Search for the cell housing the specified text and yield its [X, Y] center coordinate. 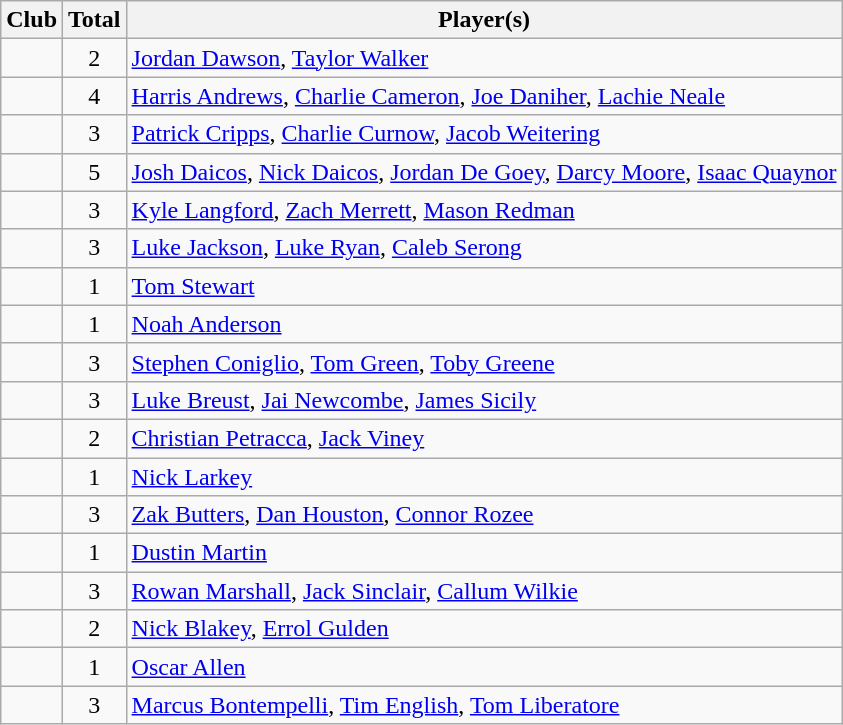
Zak Butters, Dan Houston, Connor Rozee [484, 515]
Luke Jackson, Luke Ryan, Caleb Serong [484, 248]
Christian Petracca, Jack Viney [484, 438]
Club [32, 20]
Dustin Martin [484, 553]
Nick Larkey [484, 477]
Harris Andrews, Charlie Cameron, Joe Daniher, Lachie Neale [484, 96]
Noah Anderson [484, 324]
Kyle Langford, Zach Merrett, Mason Redman [484, 210]
5 [95, 172]
Oscar Allen [484, 667]
Rowan Marshall, Jack Sinclair, Callum Wilkie [484, 591]
Jordan Dawson, Taylor Walker [484, 58]
Player(s) [484, 20]
Patrick Cripps, Charlie Curnow, Jacob Weitering [484, 134]
Nick Blakey, Errol Gulden [484, 629]
Stephen Coniglio, Tom Green, Toby Greene [484, 362]
Tom Stewart [484, 286]
Josh Daicos, Nick Daicos, Jordan De Goey, Darcy Moore, Isaac Quaynor [484, 172]
Total [95, 20]
Luke Breust, Jai Newcombe, James Sicily [484, 400]
4 [95, 96]
Marcus Bontempelli, Tim English, Tom Liberatore [484, 705]
